Detect which cell encompasses the target text, then output its [X, Y] center coordinate. 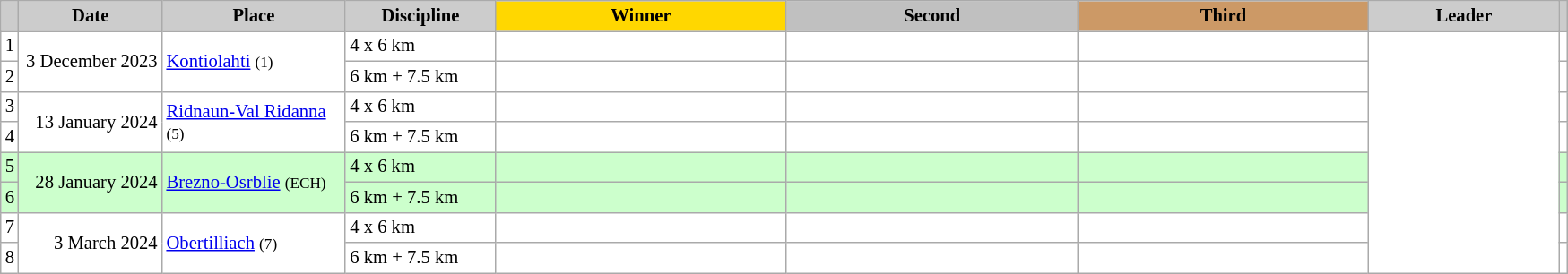
3 December 2023 [91, 61]
Leader [1464, 15]
28 January 2024 [91, 182]
Brezno-Osrblie (ECH) [255, 182]
1 [10, 46]
Ridnaun-Val Ridanna (5) [255, 122]
Third [1223, 15]
8 [10, 257]
5 [10, 167]
3 March 2024 [91, 243]
Place [255, 15]
Obertilliach (7) [255, 243]
7 [10, 227]
6 [10, 197]
Date [91, 15]
Kontiolahti (1) [255, 61]
Discipline [420, 15]
Winner [642, 15]
4 [10, 137]
3 [10, 107]
2 [10, 76]
13 January 2024 [91, 122]
Second [932, 15]
